Search for the cell housing the specified text and yield its [X, Y] center coordinate. 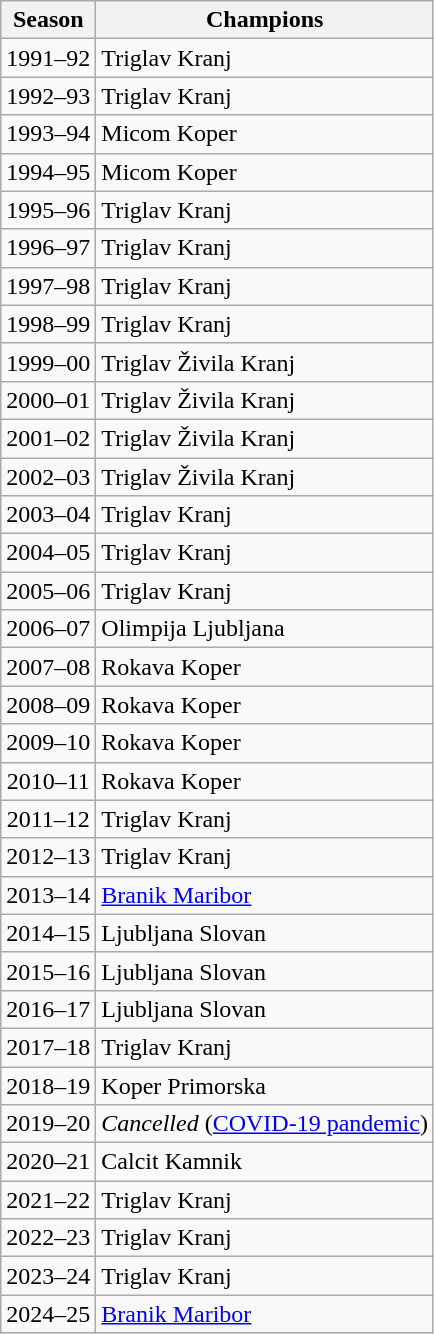
2008–09 [48, 705]
1992–93 [48, 96]
Olimpija Ljubljana [265, 629]
2021–22 [48, 1200]
Season [48, 20]
1995–96 [48, 210]
2020–21 [48, 1162]
2019–20 [48, 1124]
2015–16 [48, 971]
2014–15 [48, 933]
2017–18 [48, 1047]
1999–00 [48, 362]
2001–02 [48, 438]
1994–95 [48, 172]
2013–14 [48, 895]
Calcit Kamnik [265, 1162]
2002–03 [48, 477]
2024–25 [48, 1314]
2012–13 [48, 857]
1998–99 [48, 324]
2007–08 [48, 667]
2006–07 [48, 629]
2018–19 [48, 1085]
2003–04 [48, 515]
Cancelled (COVID-19 pandemic) [265, 1124]
2000–01 [48, 400]
2009–10 [48, 743]
2011–12 [48, 819]
2005–06 [48, 591]
Champions [265, 20]
2023–24 [48, 1276]
2010–11 [48, 781]
1997–98 [48, 286]
2022–23 [48, 1238]
2016–17 [48, 1009]
Koper Primorska [265, 1085]
1996–97 [48, 248]
1993–94 [48, 134]
1991–92 [48, 58]
2004–05 [48, 553]
